Determine the (X, Y) coordinate at the center of the cell enclosing the given text.  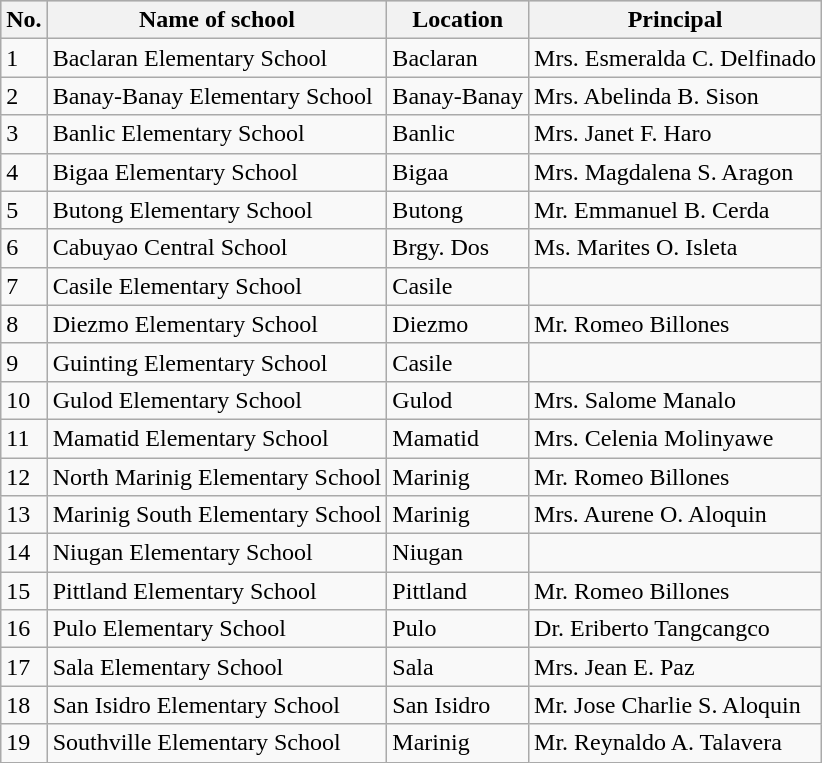
Mrs. Jean E. Paz (676, 667)
Mamatid Elementary School (217, 438)
5 (24, 210)
12 (24, 477)
Sala (458, 667)
17 (24, 667)
Mrs. Aurene O. Aloquin (676, 515)
Bigaa (458, 172)
Diezmo Elementary School (217, 324)
7 (24, 286)
4 (24, 172)
Pittland Elementary School (217, 591)
Gulod Elementary School (217, 400)
Pulo Elementary School (217, 629)
Mr. Reynaldo A. Talavera (676, 743)
Gulod (458, 400)
Marinig South Elementary School (217, 515)
Mr. Jose Charlie S. Aloquin (676, 705)
2 (24, 96)
San Isidro (458, 705)
Butong Elementary School (217, 210)
Ms. Marites O. Isleta (676, 248)
Location (458, 20)
Banay-Banay (458, 96)
Diezmo (458, 324)
Banlic Elementary School (217, 134)
San Isidro Elementary School (217, 705)
1 (24, 58)
Mr. Emmanuel B. Cerda (676, 210)
Principal (676, 20)
8 (24, 324)
11 (24, 438)
Baclaran (458, 58)
6 (24, 248)
Mrs. Celenia Molinyawe (676, 438)
Pulo (458, 629)
Mrs. Magdalena S. Aragon (676, 172)
19 (24, 743)
Banlic (458, 134)
Pittland (458, 591)
Mrs. Abelinda B. Sison (676, 96)
Guinting Elementary School (217, 362)
Dr. Eriberto Tangcangco (676, 629)
13 (24, 515)
Southville Elementary School (217, 743)
Casile Elementary School (217, 286)
Mamatid (458, 438)
18 (24, 705)
No. (24, 20)
14 (24, 553)
Banay-Banay Elementary School (217, 96)
15 (24, 591)
Niugan (458, 553)
Mrs. Esmeralda C. Delfinado (676, 58)
Cabuyao Central School (217, 248)
North Marinig Elementary School (217, 477)
Baclaran Elementary School (217, 58)
Butong (458, 210)
3 (24, 134)
Name of school (217, 20)
Bigaa Elementary School (217, 172)
Sala Elementary School (217, 667)
9 (24, 362)
16 (24, 629)
Mrs. Janet F. Haro (676, 134)
Mrs. Salome Manalo (676, 400)
Niugan Elementary School (217, 553)
Brgy. Dos (458, 248)
10 (24, 400)
